Capture the cell that displays the provided text and extract its (X, Y) central coordinate. 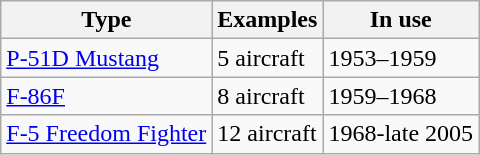
In use (401, 20)
12 aircraft (268, 134)
1968-late 2005 (401, 134)
P-51D Mustang (106, 58)
F-5 Freedom Fighter (106, 134)
5 aircraft (268, 58)
F-86F (106, 96)
Examples (268, 20)
1953–1959 (401, 58)
8 aircraft (268, 96)
Type (106, 20)
1959–1968 (401, 96)
